Return the (x, y) coordinate for the center point of the cell that contains the specified text.  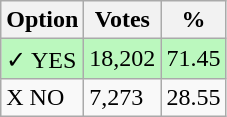
18,202 (122, 59)
7,273 (122, 97)
✓ YES (42, 59)
% (194, 20)
X NO (42, 97)
71.45 (194, 59)
28.55 (194, 97)
Option (42, 20)
Votes (122, 20)
